Return [X, Y] of the center of cell containing provided text 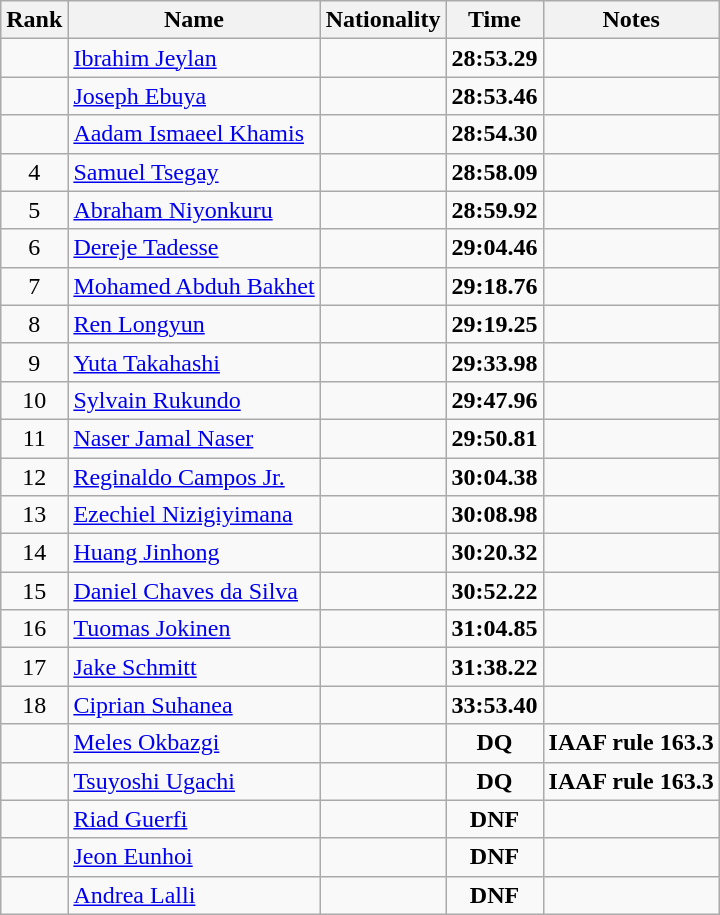
Time [494, 20]
Dereje Tadesse [194, 248]
30:20.32 [494, 553]
30:08.98 [494, 515]
29:50.81 [494, 438]
Huang Jinhong [194, 553]
Ciprian Suhanea [194, 705]
31:04.85 [494, 629]
7 [34, 286]
28:58.09 [494, 172]
28:54.30 [494, 134]
15 [34, 591]
Aadam Ismaeel Khamis [194, 134]
Rank [34, 20]
8 [34, 324]
33:53.40 [494, 705]
11 [34, 438]
30:52.22 [494, 591]
Ibrahim Jeylan [194, 58]
5 [34, 210]
Abraham Niyonkuru [194, 210]
13 [34, 515]
6 [34, 248]
16 [34, 629]
29:18.76 [494, 286]
Jake Schmitt [194, 667]
28:59.92 [494, 210]
29:33.98 [494, 362]
Jeon Eunhoi [194, 857]
12 [34, 477]
Andrea Lalli [194, 895]
14 [34, 553]
Reginaldo Campos Jr. [194, 477]
Tsuyoshi Ugachi [194, 781]
Naser Jamal Naser [194, 438]
17 [34, 667]
Samuel Tsegay [194, 172]
Joseph Ebuya [194, 96]
9 [34, 362]
Name [194, 20]
Nationality [383, 20]
31:38.22 [494, 667]
Daniel Chaves da Silva [194, 591]
Notes [631, 20]
29:04.46 [494, 248]
30:04.38 [494, 477]
Riad Guerfi [194, 819]
Yuta Takahashi [194, 362]
Ren Longyun [194, 324]
Mohamed Abduh Bakhet [194, 286]
28:53.46 [494, 96]
10 [34, 400]
29:19.25 [494, 324]
28:53.29 [494, 58]
Sylvain Rukundo [194, 400]
4 [34, 172]
18 [34, 705]
Ezechiel Nizigiyimana [194, 515]
Tuomas Jokinen [194, 629]
29:47.96 [494, 400]
Meles Okbazgi [194, 743]
